Find where the given text appears and provide that cell's center as [x, y] coordinate. 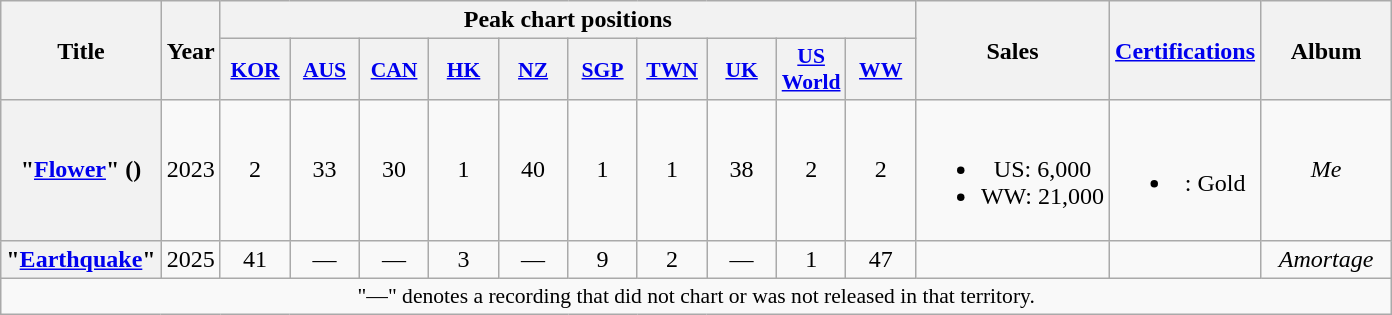
40 [533, 170]
SGP [603, 70]
UK [742, 70]
KOR [255, 70]
US: 6,000WW: 21,000 [1012, 170]
HK [464, 70]
Title [81, 50]
2025 [190, 259]
Me [1326, 170]
30 [394, 170]
WW [881, 70]
3 [464, 259]
41 [255, 259]
Year [190, 50]
9 [603, 259]
"Earthquake" [81, 259]
TWN [672, 70]
AUS [325, 70]
Album [1326, 50]
33 [325, 170]
Amortage [1326, 259]
CAN [394, 70]
47 [881, 259]
Peak chart positions [568, 20]
2023 [190, 170]
Certifications [1186, 50]
"Flower" () [81, 170]
NZ [533, 70]
"—" denotes a recording that did not chart or was not released in that territory. [696, 296]
: Gold [1186, 170]
38 [742, 170]
USWorld [811, 70]
Sales [1012, 50]
